Scan for the cell matching the given text and deliver its (X, Y) coordinate at center. 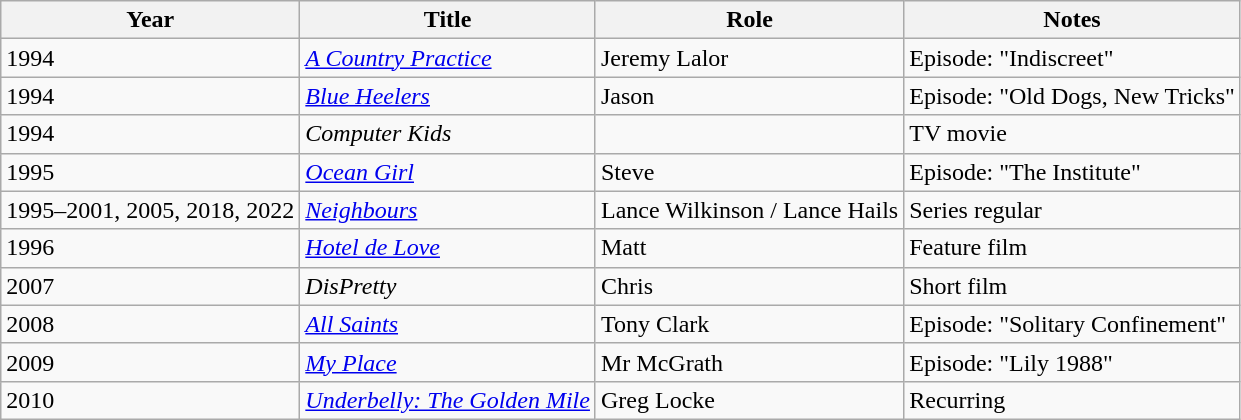
Chris (749, 286)
Jeremy Lalor (749, 58)
2007 (150, 286)
Neighbours (448, 210)
Episode: "The Institute" (1072, 172)
Role (749, 20)
Tony Clark (749, 324)
Episode: "Indiscreet" (1072, 58)
Steve (749, 172)
Episode: "Lily 1988" (1072, 362)
A Country Practice (448, 58)
Ocean Girl (448, 172)
DisPretty (448, 286)
2010 (150, 400)
Greg Locke (749, 400)
Hotel de Love (448, 248)
My Place (448, 362)
Lance Wilkinson / Lance Hails (749, 210)
Mr McGrath (749, 362)
Underbelly: The Golden Mile (448, 400)
Feature film (1072, 248)
Title (448, 20)
1995 (150, 172)
Year (150, 20)
Series regular (1072, 210)
All Saints (448, 324)
Short film (1072, 286)
TV movie (1072, 134)
Matt (749, 248)
1995–2001, 2005, 2018, 2022 (150, 210)
2008 (150, 324)
Episode: "Old Dogs, New Tricks" (1072, 96)
Blue Heelers (448, 96)
Jason (749, 96)
Episode: "Solitary Confinement" (1072, 324)
Recurring (1072, 400)
Notes (1072, 20)
2009 (150, 362)
Computer Kids (448, 134)
1996 (150, 248)
